Extract the [X, Y] coordinate from the center of the cell holding the provided text.  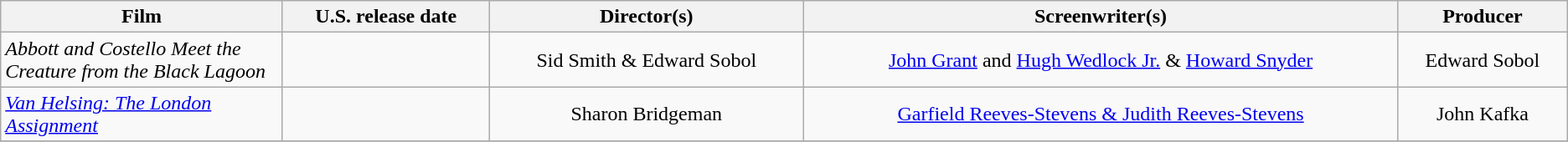
Van Helsing: The London Assignment [142, 114]
Edward Sobol [1483, 60]
Film [142, 17]
Abbott and Costello Meet the Creature from the Black Lagoon [142, 60]
Sharon Bridgeman [647, 114]
Sid Smith & Edward Sobol [647, 60]
Producer [1483, 17]
Screenwriter(s) [1101, 17]
John Grant and Hugh Wedlock Jr. & Howard Snyder [1101, 60]
U.S. release date [385, 17]
John Kafka [1483, 114]
Garfield Reeves-Stevens & Judith Reeves-Stevens [1101, 114]
Director(s) [647, 17]
